Pinpoint the cell where the given text exists, returning its (x, y) midpoint coordinate. 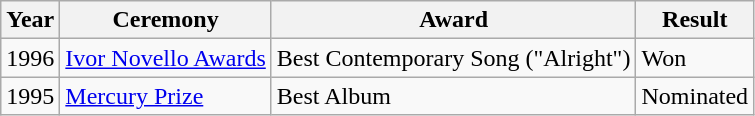
Year (30, 20)
Ivor Novello Awards (166, 58)
Mercury Prize (166, 96)
Award (454, 20)
Nominated (695, 96)
Won (695, 58)
1996 (30, 58)
Best Contemporary Song ("Alright") (454, 58)
1995 (30, 96)
Best Album (454, 96)
Ceremony (166, 20)
Result (695, 20)
